Locate the cell with the specified text and output its [x, y] center coordinate. 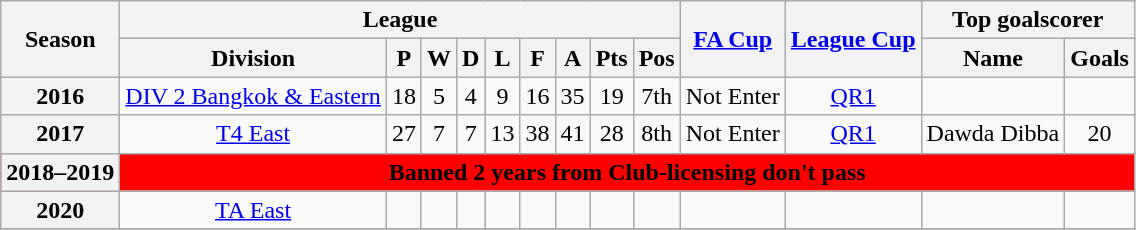
28 [612, 134]
16 [538, 96]
41 [572, 134]
F [538, 58]
Banned 2 years from Club-licensing don't pass [628, 172]
League [400, 20]
4 [471, 96]
19 [612, 96]
9 [502, 96]
7th [656, 96]
FA Cup [732, 39]
8th [656, 134]
35 [572, 96]
18 [404, 96]
Division [254, 58]
2017 [60, 134]
Pts [612, 58]
2020 [60, 210]
20 [1100, 134]
Top goalscorer [1028, 20]
DIV 2 Bangkok & Eastern [254, 96]
League Cup [853, 39]
13 [502, 134]
TA East [254, 210]
2016 [60, 96]
2018–2019 [60, 172]
38 [538, 134]
Dawda Dibba [993, 134]
Goals [1100, 58]
T4 East [254, 134]
Name [993, 58]
W [438, 58]
Season [60, 39]
A [572, 58]
5 [438, 96]
L [502, 58]
Pos [656, 58]
P [404, 58]
27 [404, 134]
D [471, 58]
